Search for the cell housing the specified text and yield its [X, Y] center coordinate. 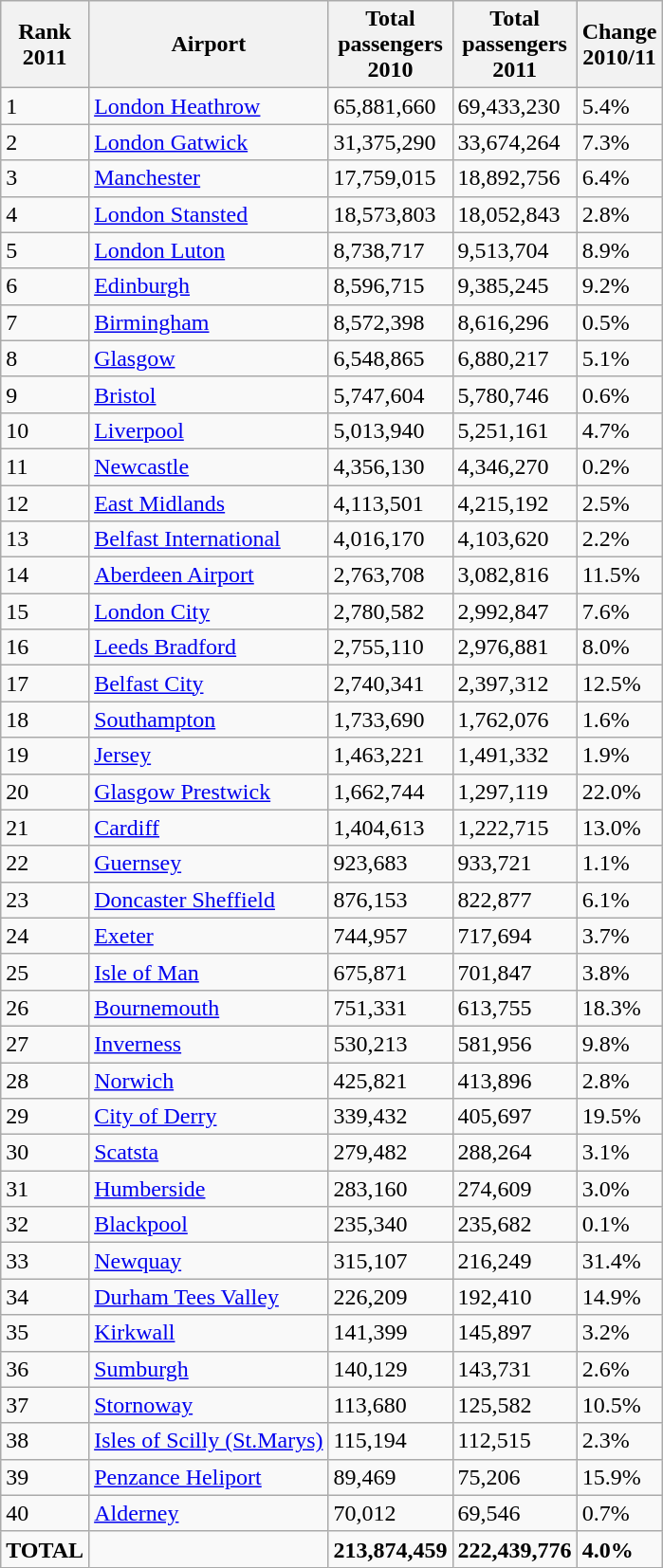
14.9% [619, 1297]
425,821 [391, 1080]
20 [46, 792]
34 [46, 1297]
40 [46, 1513]
69,433,230 [514, 106]
4 [46, 214]
581,956 [514, 1044]
Stornoway [209, 1405]
Isles of Scilly (St.Marys) [209, 1441]
City of Derry [209, 1117]
5,013,940 [391, 430]
33 [46, 1261]
31.4% [619, 1261]
279,482 [391, 1153]
Bristol [209, 394]
Kirkwall [209, 1333]
11.5% [619, 575]
Guernsey [209, 864]
Jersey [209, 756]
London Luton [209, 250]
5,251,161 [514, 430]
14 [46, 575]
East Midlands [209, 503]
4,356,130 [391, 466]
15.9% [619, 1477]
4,346,270 [514, 466]
17,759,015 [391, 178]
5.1% [619, 358]
717,694 [514, 936]
18 [46, 720]
16 [46, 647]
1,762,076 [514, 720]
3.2% [619, 1333]
1.6% [619, 720]
1 [46, 106]
Airport [209, 45]
36 [46, 1369]
2,397,312 [514, 684]
1,297,119 [514, 792]
Humberside [209, 1189]
10.5% [619, 1405]
31,375,290 [391, 142]
744,957 [391, 936]
5,780,746 [514, 394]
Leeds Bradford [209, 647]
30 [46, 1153]
Liverpool [209, 430]
2,755,110 [391, 647]
Aberdeen Airport [209, 575]
2.5% [619, 503]
751,331 [391, 1008]
Southampton [209, 720]
1.9% [619, 756]
8,616,296 [514, 322]
69,546 [514, 1513]
1,491,332 [514, 756]
11 [46, 466]
1,404,613 [391, 828]
0.5% [619, 322]
339,432 [391, 1117]
113,680 [391, 1405]
8.0% [619, 647]
12.5% [619, 684]
235,682 [514, 1225]
2,976,881 [514, 647]
32 [46, 1225]
3.7% [619, 936]
75,206 [514, 1477]
18,052,843 [514, 214]
530,213 [391, 1044]
3.0% [619, 1189]
1,222,715 [514, 828]
Newquay [209, 1261]
27 [46, 1044]
222,439,776 [514, 1549]
1,463,221 [391, 756]
9,385,245 [514, 286]
2.6% [619, 1369]
0.1% [619, 1225]
13.0% [619, 828]
213,874,459 [391, 1549]
2,780,582 [391, 611]
1.1% [619, 864]
Sumburgh [209, 1369]
6,548,865 [391, 358]
235,340 [391, 1225]
33,674,264 [514, 142]
89,469 [391, 1477]
Edinburgh [209, 286]
405,697 [514, 1117]
413,896 [514, 1080]
Exeter [209, 936]
21 [46, 828]
5.4% [619, 106]
4,103,620 [514, 539]
29 [46, 1117]
9 [46, 394]
Change2010/11 [619, 45]
192,410 [514, 1297]
7 [46, 322]
4.7% [619, 430]
140,129 [391, 1369]
933,721 [514, 864]
London Stansted [209, 214]
274,609 [514, 1189]
4,016,170 [391, 539]
876,153 [391, 900]
1,733,690 [391, 720]
Alderney [209, 1513]
6.4% [619, 178]
9.8% [619, 1044]
923,683 [391, 864]
216,249 [514, 1261]
Bournemouth [209, 1008]
0.6% [619, 394]
24 [46, 936]
19.5% [619, 1117]
18.3% [619, 1008]
7.6% [619, 611]
Scatsta [209, 1153]
822,877 [514, 900]
6.1% [619, 900]
22.0% [619, 792]
Belfast International [209, 539]
Inverness [209, 1044]
6,880,217 [514, 358]
3,082,816 [514, 575]
2.3% [619, 1441]
13 [46, 539]
2,763,708 [391, 575]
38 [46, 1441]
9,513,704 [514, 250]
Isle of Man [209, 972]
26 [46, 1008]
Manchester [209, 178]
3.1% [619, 1153]
8.9% [619, 250]
Birmingham [209, 322]
Totalpassengers2010 [391, 45]
Cardiff [209, 828]
2 [46, 142]
4.0% [619, 1549]
2.2% [619, 539]
Rank2011 [46, 45]
141,399 [391, 1333]
9.2% [619, 286]
3 [46, 178]
2,740,341 [391, 684]
143,731 [514, 1369]
5 [46, 250]
Blackpool [209, 1225]
8,738,717 [391, 250]
12 [46, 503]
Totalpassengers2011 [514, 45]
25 [46, 972]
1,662,744 [391, 792]
37 [46, 1405]
Norwich [209, 1080]
London Heathrow [209, 106]
17 [46, 684]
3.8% [619, 972]
8,596,715 [391, 286]
15 [46, 611]
6 [46, 286]
35 [46, 1333]
39 [46, 1477]
18,573,803 [391, 214]
226,209 [391, 1297]
7.3% [619, 142]
65,881,660 [391, 106]
19 [46, 756]
Newcastle [209, 466]
4,215,192 [514, 503]
23 [46, 900]
18,892,756 [514, 178]
22 [46, 864]
London City [209, 611]
701,847 [514, 972]
Durham Tees Valley [209, 1297]
Belfast City [209, 684]
70,012 [391, 1513]
31 [46, 1189]
0.2% [619, 466]
28 [46, 1080]
112,515 [514, 1441]
675,871 [391, 972]
145,897 [514, 1333]
5,747,604 [391, 394]
115,194 [391, 1441]
2,992,847 [514, 611]
288,264 [514, 1153]
125,582 [514, 1405]
10 [46, 430]
London Gatwick [209, 142]
4,113,501 [391, 503]
283,160 [391, 1189]
8 [46, 358]
Glasgow Prestwick [209, 792]
TOTAL [46, 1549]
315,107 [391, 1261]
613,755 [514, 1008]
Penzance Heliport [209, 1477]
0.7% [619, 1513]
8,572,398 [391, 322]
Glasgow [209, 358]
Doncaster Sheffield [209, 900]
